Locate the cell with the specified text and output its [x, y] center coordinate. 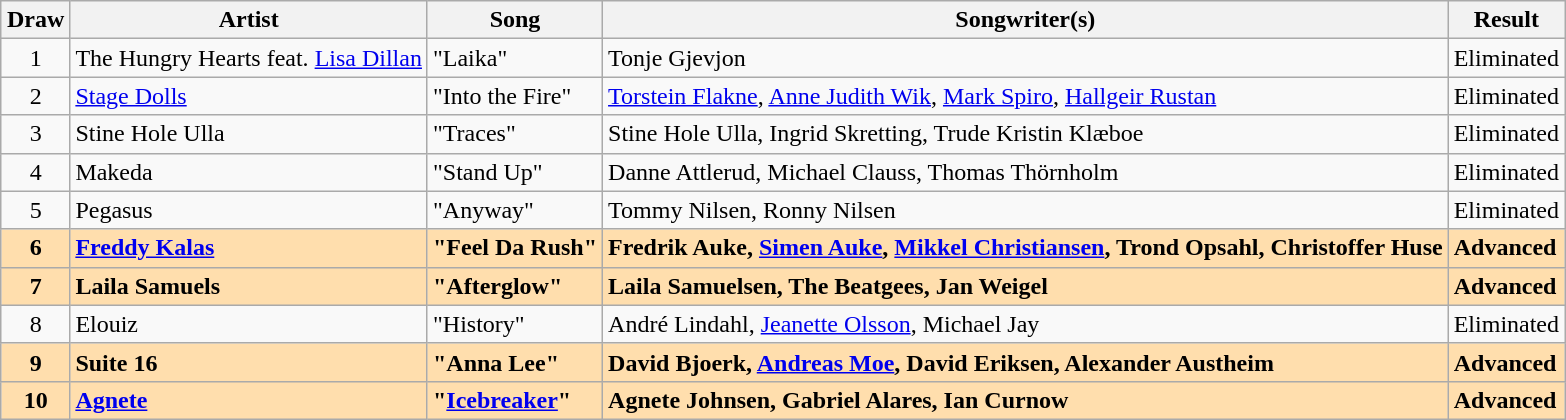
"Stand Up" [514, 172]
Elouiz [249, 324]
Song [514, 20]
Result [1506, 20]
Stine Hole Ulla, Ingrid Skretting, Trude Kristin Klæboe [1026, 134]
Pegasus [249, 210]
Torstein Flakne, Anne Judith Wik, Mark Spiro, Hallgeir Rustan [1026, 96]
Songwriter(s) [1026, 20]
2 [35, 96]
3 [35, 134]
Fredrik Auke, Simen Auke, Mikkel Christiansen, Trond Opsahl, Christoffer Huse [1026, 248]
Makeda [249, 172]
10 [35, 400]
Agnete [249, 400]
The Hungry Hearts feat. Lisa Dillan [249, 58]
5 [35, 210]
"Anna Lee" [514, 362]
Artist [249, 20]
6 [35, 248]
"Traces" [514, 134]
1 [35, 58]
Freddy Kalas [249, 248]
4 [35, 172]
Danne Attlerud, Michael Clauss, Thomas Thörnholm [1026, 172]
André Lindahl, Jeanette Olsson, Michael Jay [1026, 324]
9 [35, 362]
David Bjoerk, Andreas Moe, David Eriksen, Alexander Austheim [1026, 362]
Suite 16 [249, 362]
8 [35, 324]
"Anyway" [514, 210]
Stage Dolls [249, 96]
Draw [35, 20]
"Icebreaker" [514, 400]
Stine Hole Ulla [249, 134]
Laila Samuels [249, 286]
Tommy Nilsen, Ronny Nilsen [1026, 210]
"Afterglow" [514, 286]
"Laika" [514, 58]
Agnete Johnsen, Gabriel Alares, Ian Curnow [1026, 400]
"Feel Da Rush" [514, 248]
"Into the Fire" [514, 96]
7 [35, 286]
"History" [514, 324]
Laila Samuelsen, The Beatgees, Jan Weigel [1026, 286]
Tonje Gjevjon [1026, 58]
